For the text-containing cell, return its midpoint in [X, Y] coordinate format. 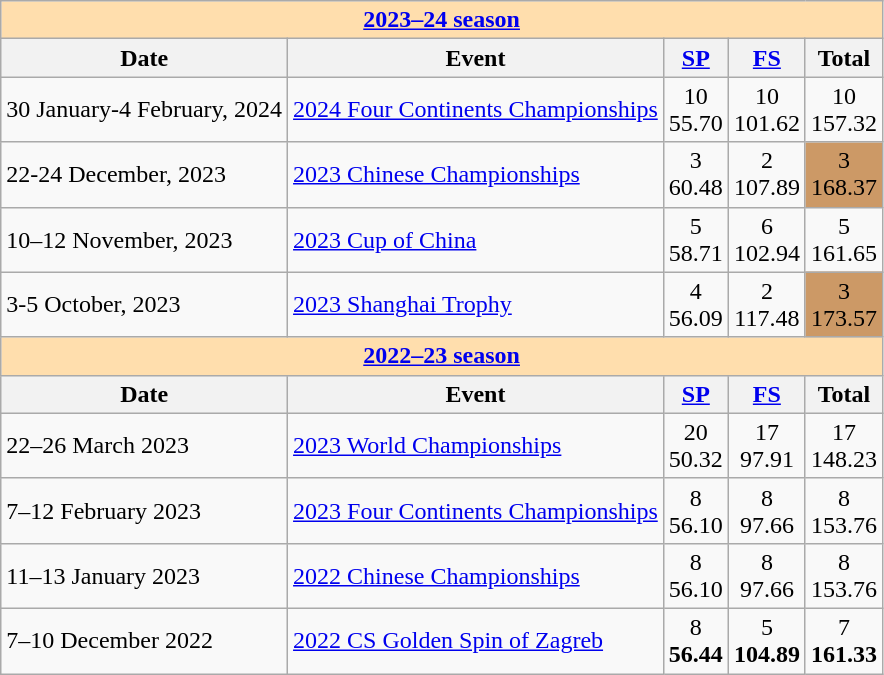
2023 World Championships [476, 446]
5 161.65 [844, 240]
17 148.23 [844, 446]
2022–23 season [442, 356]
10–12 November, 2023 [144, 240]
22–26 March 2023 [144, 446]
11–13 January 2023 [144, 576]
3 168.37 [844, 174]
3 60.48 [696, 174]
10 157.32 [844, 110]
5 58.71 [696, 240]
2023 Four Continents Championships [476, 510]
3 173.57 [844, 304]
2023–24 season [442, 20]
2023 Shanghai Trophy [476, 304]
2024 Four Continents Championships [476, 110]
30 January-4 February, 2024 [144, 110]
7–12 February 2023 [144, 510]
7 161.33 [844, 640]
3-5 October, 2023 [144, 304]
4 56.09 [696, 304]
8 56.44 [696, 640]
20 50.32 [696, 446]
10 55.70 [696, 110]
7–10 December 2022 [144, 640]
6 102.94 [766, 240]
17 97.91 [766, 446]
2 107.89 [766, 174]
2023 Cup of China [476, 240]
5 104.89 [766, 640]
2 117.48 [766, 304]
22-24 December, 2023 [144, 174]
2023 Chinese Championships [476, 174]
10 101.62 [766, 110]
2022 CS Golden Spin of Zagreb [476, 640]
2022 Chinese Championships [476, 576]
